From the cell containing the given text, extract its center point as [X, Y] coordinate. 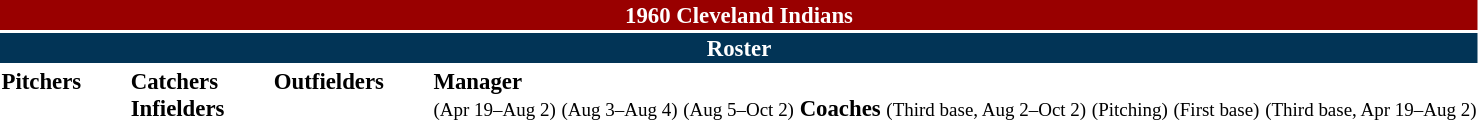
Roster [739, 48]
1960 Cleveland Indians [739, 15]
